Identify which cell holds the provided text, then report its (x, y) central coordinate. 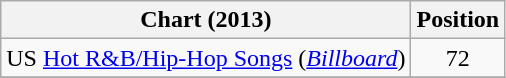
Chart (2013) (206, 20)
72 (458, 58)
US Hot R&B/Hip-Hop Songs (Billboard) (206, 58)
Position (458, 20)
